Identify which cell holds the provided text, then report its [X, Y] central coordinate. 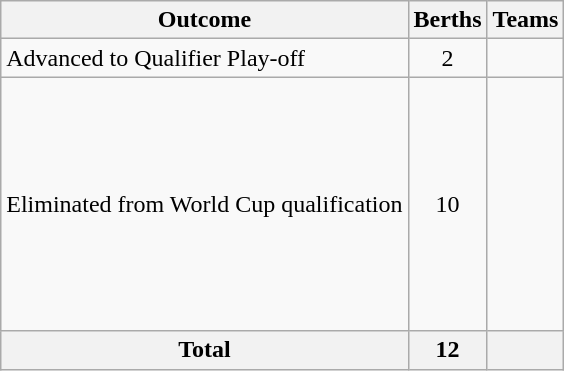
Advanced to Qualifier Play-off [204, 58]
10 [448, 204]
Total [204, 350]
2 [448, 58]
Teams [526, 20]
Berths [448, 20]
Outcome [204, 20]
12 [448, 350]
Eliminated from World Cup qualification [204, 204]
